Locate the cell with the specified text and output its (x, y) center coordinate. 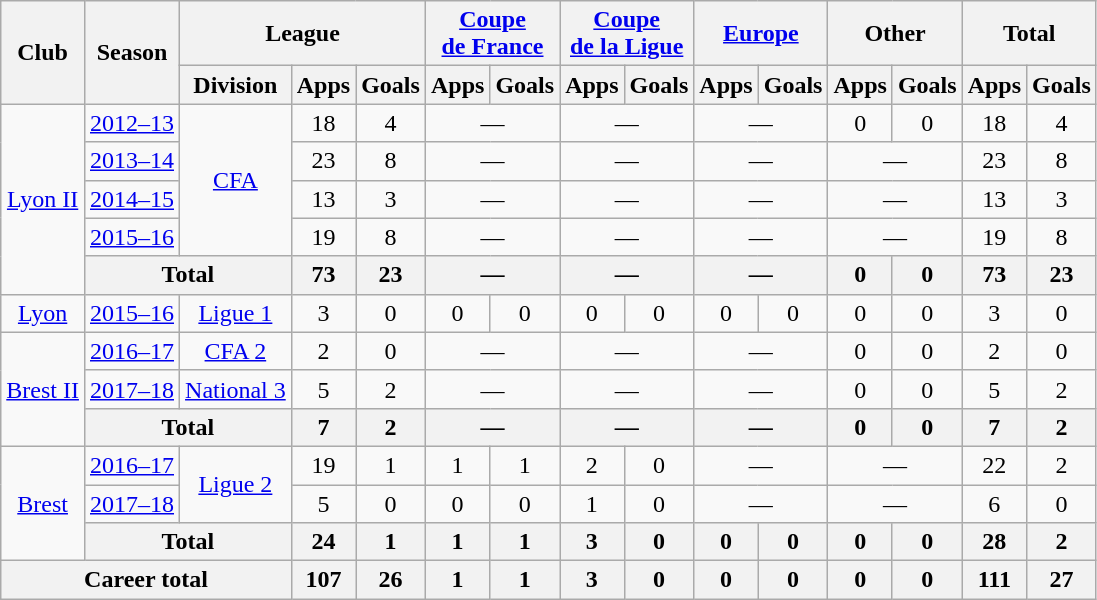
Brest II (43, 389)
2012–13 (132, 123)
2014–15 (132, 199)
National 3 (236, 389)
Ligue 1 (236, 313)
2013–14 (132, 161)
Coupede la Ligue (627, 34)
CFA (236, 180)
Club (43, 52)
28 (994, 542)
League (303, 34)
Lyon (43, 313)
Season (132, 52)
Career total (146, 580)
Ligue 2 (236, 484)
Division (236, 85)
Lyon II (43, 199)
Brest (43, 503)
107 (323, 580)
111 (994, 580)
26 (391, 580)
22 (994, 465)
27 (1062, 580)
Other (895, 34)
Europe (761, 34)
6 (994, 503)
CFA 2 (236, 351)
Coupede France (492, 34)
24 (323, 542)
